For the text-containing cell, return its midpoint in (x, y) coordinate format. 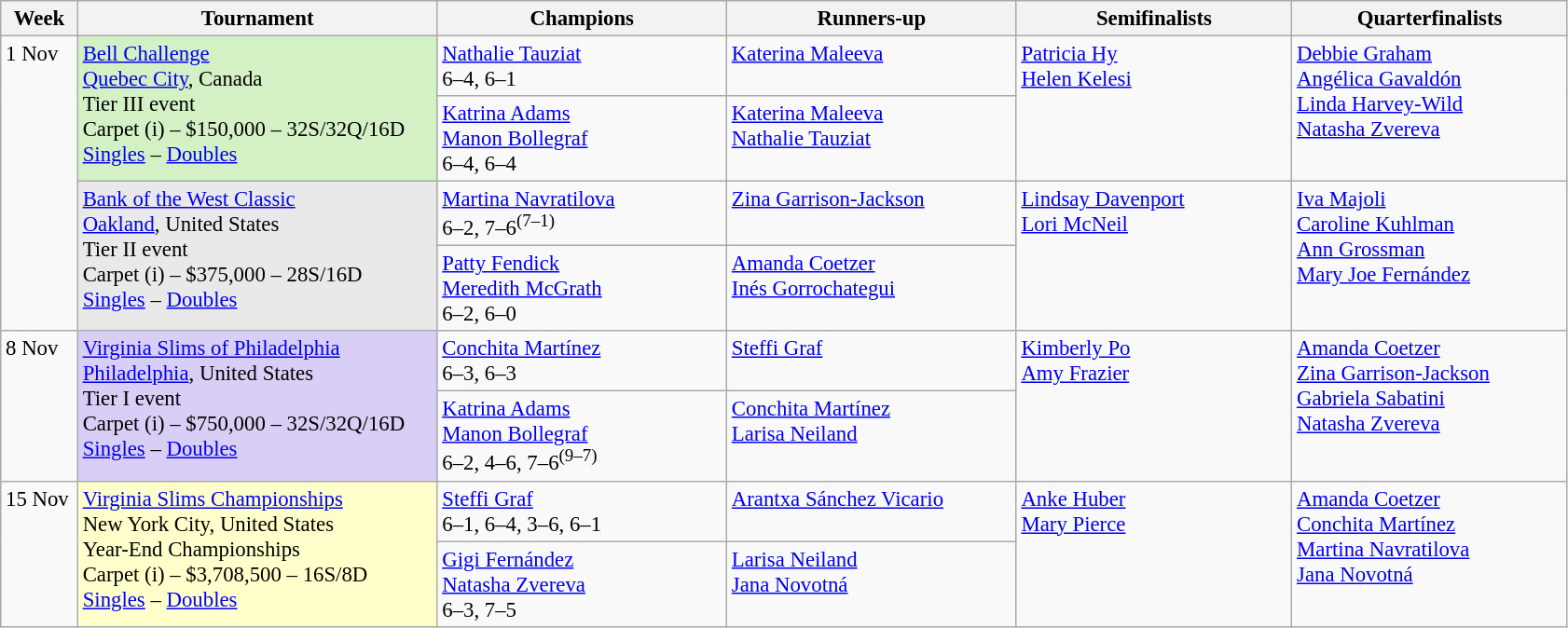
8 Nov (39, 406)
Steffi Graf (873, 362)
1 Nov (39, 184)
Iva Majoli Caroline Kuhlman Ann Grossman Mary Joe Fernández (1430, 257)
Katerina Maleeva Nathalie Tauziat (873, 139)
Semifinalists (1154, 19)
Bank of the West Classic Oakland, United States Tier II event Carpet (i) – $375,000 – 28S/16DSingles – Doubles (257, 257)
Gigi Fernández Natasha Zvereva 6–3, 7–5 (582, 584)
Amanda Coetzer Inés Gorrochategui (873, 289)
Virginia Slims Championships New York City, United States Year-End Championships Carpet (i) – $3,708,500 – 16S/8D Singles – Doubles (257, 553)
Martina Navratilova6–2, 7–6(7–1) (582, 214)
Patty Fendick Meredith McGrath 6–2, 6–0 (582, 289)
Conchita Martínez Larisa Neiland (873, 436)
Kimberly Po Amy Frazier (1154, 406)
Runners-up (873, 19)
Conchita Martínez6–3, 6–3 (582, 362)
Week (39, 19)
Anke Huber Mary Pierce (1154, 553)
Quarterfinalists (1430, 19)
Zina Garrison-Jackson (873, 214)
Nathalie Tauziat6–4, 6–1 (582, 67)
15 Nov (39, 553)
Virginia Slims of Philadelphia Philadelphia, United States Tier I event Carpet (i) – $750,000 – 32S/32Q/16DSingles – Doubles (257, 406)
Katrina Adams Manon Bollegraf 6–2, 4–6, 7–6(9–7) (582, 436)
Patricia Hy Helen Kelesi (1154, 109)
Steffi Graf6–1, 6–4, 3–6, 6–1 (582, 511)
Debbie Graham Angélica Gavaldón Linda Harvey-Wild Natasha Zvereva (1430, 109)
Amanda Coetzer Zina Garrison-Jackson Gabriela Sabatini Natasha Zvereva (1430, 406)
Amanda Coetzer Conchita Martínez Martina Navratilova Jana Novotná (1430, 553)
Lindsay Davenport Lori McNeil (1154, 257)
Katrina Adams Manon Bollegraf 6–4, 6–4 (582, 139)
Arantxa Sánchez Vicario (873, 511)
Larisa Neiland Jana Novotná (873, 584)
Tournament (257, 19)
Bell Challenge Quebec City, Canada Tier III event Carpet (i) – $150,000 – 32S/32Q/16DSingles – Doubles (257, 109)
Katerina Maleeva (873, 67)
Champions (582, 19)
